Extract the [x, y] coordinate from the center of the cell holding the provided text.  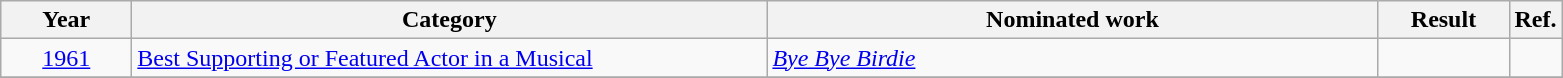
Year [66, 20]
Bye Bye Birdie [1072, 58]
Best Supporting or Featured Actor in a Musical [450, 58]
1961 [66, 58]
Ref. [1536, 20]
Category [450, 20]
Nominated work [1072, 20]
Result [1444, 20]
